Detect which cell encompasses the target text, then output its [X, Y] center coordinate. 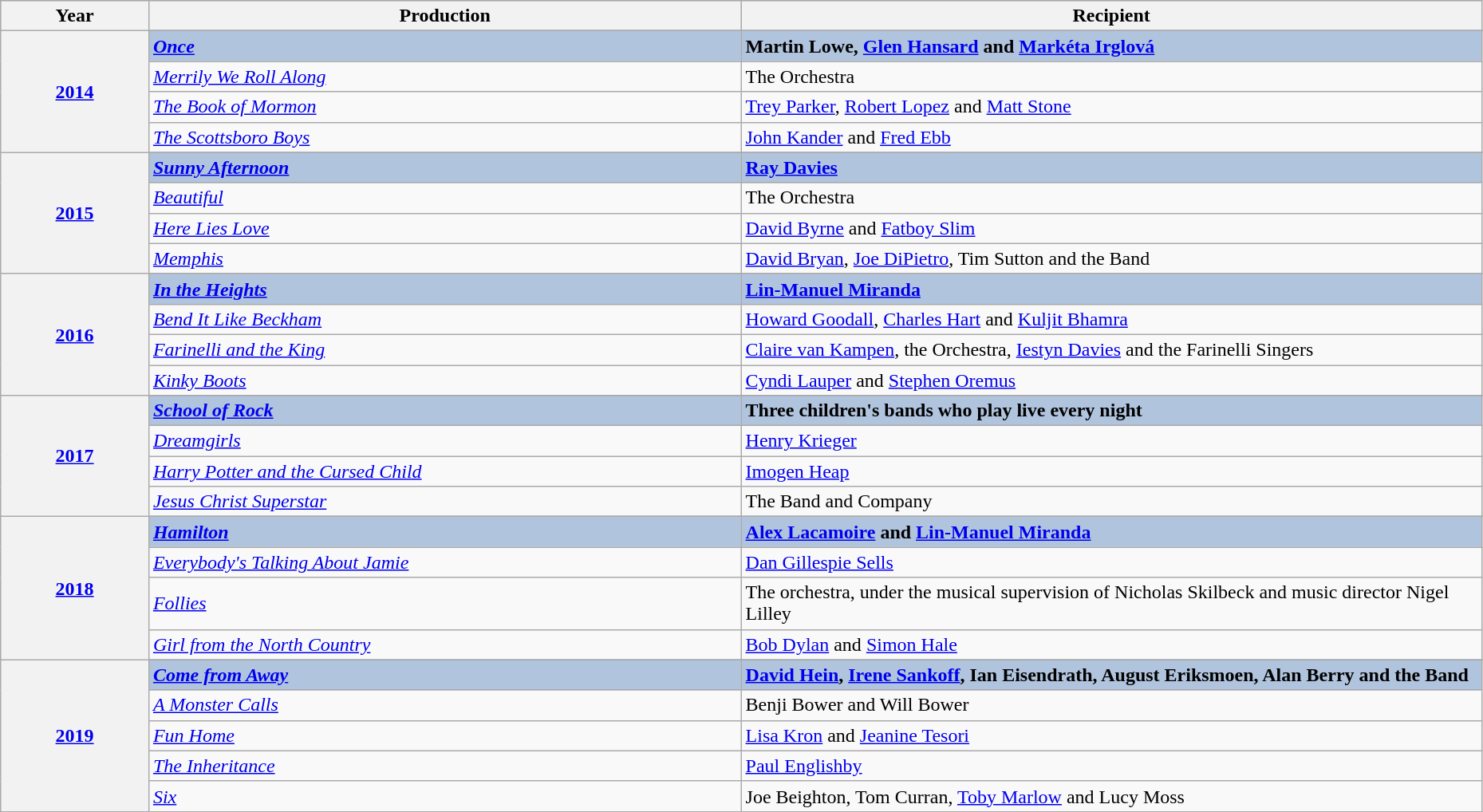
Benji Bower and Will Bower [1111, 705]
Hamilton [445, 532]
Imogen Heap [1111, 471]
Memphis [445, 258]
In the Heights [445, 289]
Here Lies Love [445, 228]
Farinelli and the King [445, 349]
Follies [445, 603]
2014 [75, 92]
The Band and Company [1111, 502]
Beautiful [445, 198]
Lisa Kron and Jeanine Tesori [1111, 735]
The Scottsboro Boys [445, 137]
Merrily We Roll Along [445, 77]
Claire van Kampen, the Orchestra, Iestyn Davies and the Farinelli Singers [1111, 349]
John Kander and Fred Ebb [1111, 137]
2015 [75, 213]
Kinky Boots [445, 380]
A Monster Calls [445, 705]
Bend It Like Beckham [445, 319]
Joe Beighton, Tom Curran, Toby Marlow and Lucy Moss [1111, 796]
2017 [75, 456]
Recipient [1111, 16]
Ray Davies [1111, 168]
Dreamgirls [445, 441]
Jesus Christ Superstar [445, 502]
Year [75, 16]
2018 [75, 589]
Girl from the North Country [445, 644]
Once [445, 46]
Sunny Afternoon [445, 168]
2019 [75, 735]
Everybody's Talking About Jamie [445, 562]
The orchestra, under the musical supervision of Nicholas Skilbeck and music director Nigel Lilley [1111, 603]
Martin Lowe, Glen Hansard and Markéta Irglová [1111, 46]
Bob Dylan and Simon Hale [1111, 644]
Henry Krieger [1111, 441]
2016 [75, 334]
Fun Home [445, 735]
Paul Englishby [1111, 766]
Howard Goodall, Charles Hart and Kuljit Bhamra [1111, 319]
Production [445, 16]
Lin-Manuel Miranda [1111, 289]
The Book of Mormon [445, 107]
School of Rock [445, 411]
Trey Parker, Robert Lopez and Matt Stone [1111, 107]
Six [445, 796]
David Hein, Irene Sankoff, Ian Eisendrath, August Eriksmoen, Alan Berry and the Band [1111, 675]
Alex Lacamoire and Lin-Manuel Miranda [1111, 532]
Three children's bands who play live every night [1111, 411]
Harry Potter and the Cursed Child [445, 471]
Dan Gillespie Sells [1111, 562]
David Byrne and Fatboy Slim [1111, 228]
Cyndi Lauper and Stephen Oremus [1111, 380]
David Bryan, Joe DiPietro, Tim Sutton and the Band [1111, 258]
Come from Away [445, 675]
The Inheritance [445, 766]
